From the cell containing the given text, extract its center point as (X, Y) coordinate. 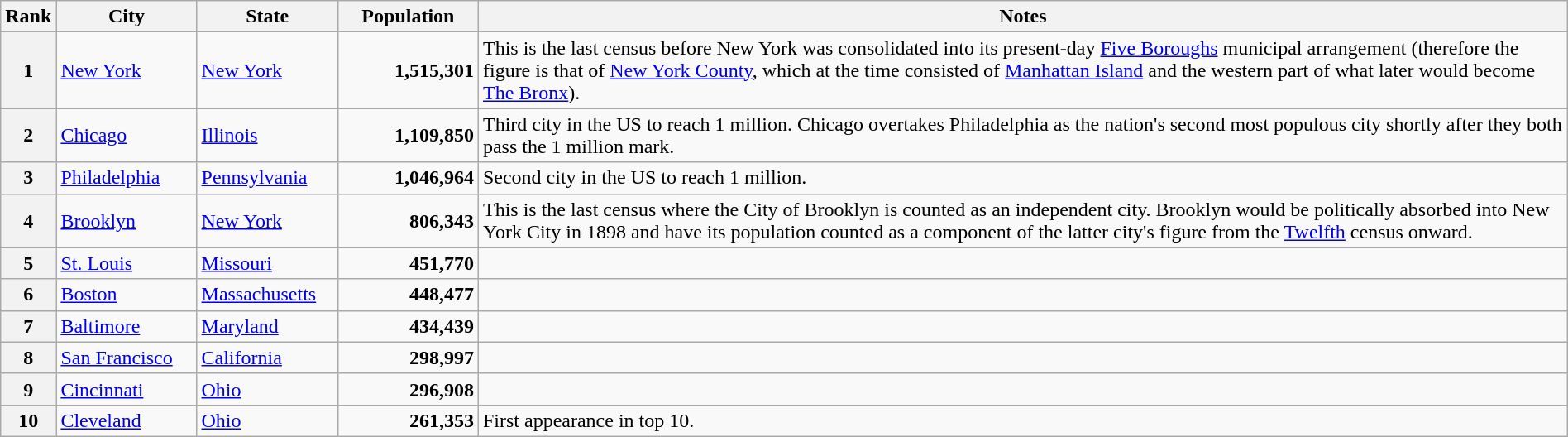
298,997 (408, 358)
Second city in the US to reach 1 million. (1022, 178)
4 (28, 220)
Boston (127, 295)
Rank (28, 17)
2 (28, 136)
8 (28, 358)
Population (408, 17)
1 (28, 70)
Notes (1022, 17)
3 (28, 178)
Brooklyn (127, 220)
Baltimore (127, 326)
6 (28, 295)
Massachusetts (267, 295)
State (267, 17)
Missouri (267, 263)
448,477 (408, 295)
California (267, 358)
7 (28, 326)
City (127, 17)
San Francisco (127, 358)
261,353 (408, 420)
Cincinnati (127, 389)
Chicago (127, 136)
Illinois (267, 136)
9 (28, 389)
806,343 (408, 220)
Pennsylvania (267, 178)
St. Louis (127, 263)
1,109,850 (408, 136)
296,908 (408, 389)
Cleveland (127, 420)
First appearance in top 10. (1022, 420)
451,770 (408, 263)
434,439 (408, 326)
5 (28, 263)
Maryland (267, 326)
1,046,964 (408, 178)
10 (28, 420)
1,515,301 (408, 70)
Philadelphia (127, 178)
